Capture the cell that displays the provided text and extract its (x, y) central coordinate. 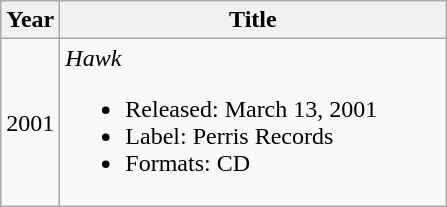
HawkReleased: March 13, 2001Label: Perris RecordsFormats: CD (253, 122)
2001 (30, 122)
Year (30, 20)
Title (253, 20)
